Output the (X, Y) coordinate of the center of the cell containing the given text.  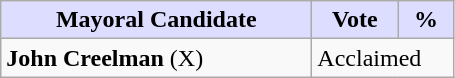
John Creelman (X) (156, 58)
Mayoral Candidate (156, 20)
Acclaimed (383, 58)
Vote (355, 20)
% (426, 20)
